Scan for the cell matching the given text and deliver its (x, y) coordinate at center. 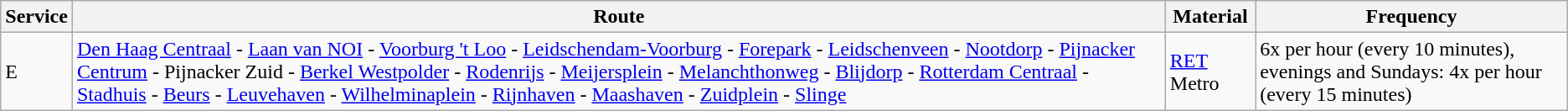
Material (1210, 17)
E (37, 71)
Route (618, 17)
6x per hour (every 10 minutes), evenings and Sundays: 4x per hour (every 15 minutes) (1412, 71)
Service (37, 17)
RET Metro (1210, 71)
Frequency (1412, 17)
